From the cell containing the given text, extract its center point as [X, Y] coordinate. 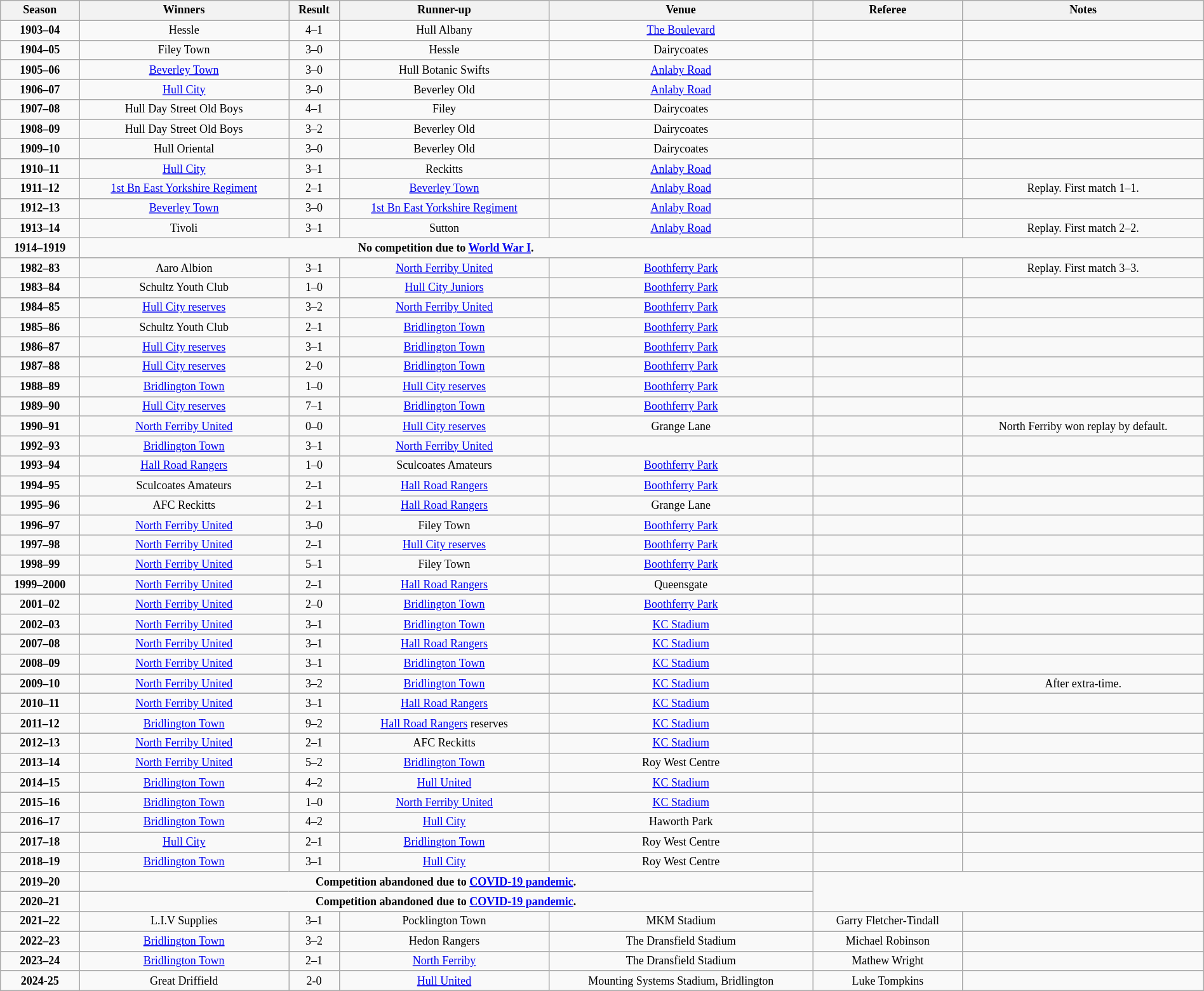
9–2 [314, 723]
1995–96 [40, 506]
Great Driffield [184, 981]
Replay. First match 1–1. [1083, 188]
Tivoli [184, 229]
1989–90 [40, 407]
2012–13 [40, 743]
2023–24 [40, 961]
Venue [681, 10]
Mounting Systems Stadium, Bridlington [681, 981]
2014–15 [40, 783]
No competition due to World War I. [446, 248]
2020–21 [40, 901]
1911–12 [40, 188]
1905–06 [40, 70]
2009–10 [40, 684]
1903–04 [40, 30]
Michael Robinson [888, 941]
1999–2000 [40, 584]
5–2 [314, 762]
1997–98 [40, 545]
2018–19 [40, 861]
Luke Tompkins [888, 981]
Garry Fletcher-Tindall [888, 921]
North Ferriby won replay by default. [1083, 426]
2021–22 [40, 921]
0–0 [314, 426]
1909–10 [40, 149]
2017–18 [40, 842]
2-0 [314, 981]
2011–12 [40, 723]
1914–1919 [40, 248]
1993–94 [40, 466]
Notes [1083, 10]
1983–84 [40, 287]
Replay. First match 3–3. [1083, 268]
Queensgate [681, 584]
1998–99 [40, 565]
Haworth Park [681, 822]
Filey [444, 109]
Hull Botanic Swifts [444, 70]
Hull Oriental [184, 149]
After extra-time. [1083, 684]
The Boulevard [681, 30]
1913–14 [40, 229]
L.I.V Supplies [184, 921]
North Ferriby [444, 961]
Result [314, 10]
1987–88 [40, 367]
1904–05 [40, 50]
1984–85 [40, 307]
Runner-up [444, 10]
Reckitts [444, 169]
1907–08 [40, 109]
1985–86 [40, 328]
2008–09 [40, 663]
1910–11 [40, 169]
2013–14 [40, 762]
1996–97 [40, 525]
2007–08 [40, 644]
1912–13 [40, 208]
Sutton [444, 229]
2010–11 [40, 704]
Hall Road Rangers reserves [444, 723]
2022–23 [40, 941]
1992–93 [40, 446]
1908–09 [40, 130]
1990–91 [40, 426]
Hull Albany [444, 30]
Season [40, 10]
2024-25 [40, 981]
Hedon Rangers [444, 941]
Mathew Wright [888, 961]
2002–03 [40, 624]
2015–16 [40, 803]
1986–87 [40, 347]
2016–17 [40, 822]
Pocklington Town [444, 921]
2019–20 [40, 882]
5–1 [314, 565]
7–1 [314, 407]
1982–83 [40, 268]
2001–02 [40, 605]
1906–07 [40, 89]
Winners [184, 10]
1988–89 [40, 386]
Replay. First match 2–2. [1083, 229]
1994–95 [40, 485]
MKM Stadium [681, 921]
Aaro Albion [184, 268]
Hull City Juniors [444, 287]
Referee [888, 10]
